Scan for the cell matching the given text and deliver its [X, Y] coordinate at center. 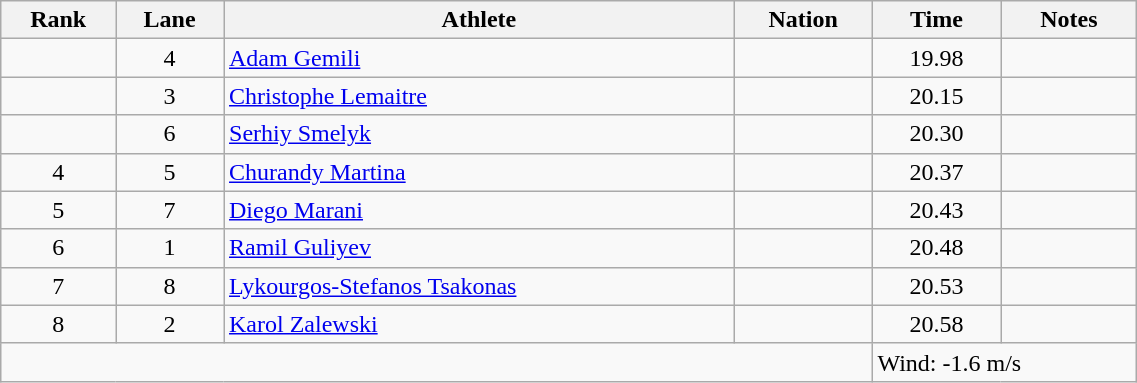
Karol Zalewski [480, 324]
20.30 [936, 134]
20.43 [936, 210]
Wind: -1.6 m/s [1004, 362]
20.48 [936, 248]
Rank [58, 20]
20.37 [936, 172]
1 [170, 248]
Ramil Guliyev [480, 248]
19.98 [936, 58]
Notes [1069, 20]
Time [936, 20]
20.58 [936, 324]
3 [170, 96]
Lane [170, 20]
Lykourgos-Stefanos Tsakonas [480, 286]
Serhiy Smelyk [480, 134]
Diego Marani [480, 210]
Adam Gemili [480, 58]
Nation [803, 20]
20.15 [936, 96]
2 [170, 324]
20.53 [936, 286]
Churandy Martina [480, 172]
Christophe Lemaitre [480, 96]
Athlete [480, 20]
